Search for the cell housing the specified text and yield its (X, Y) center coordinate. 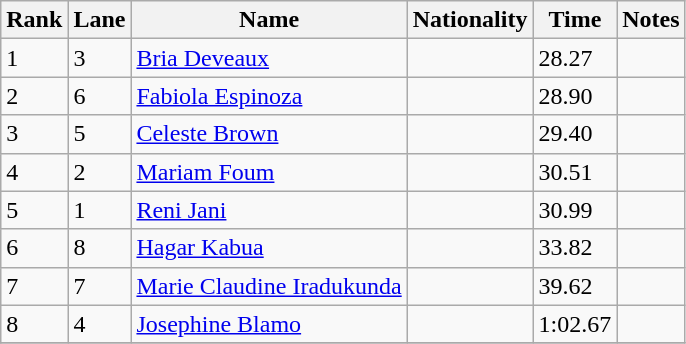
Time (575, 20)
28.27 (575, 58)
30.99 (575, 210)
Nationality (470, 20)
Josephine Blamo (269, 324)
29.40 (575, 134)
30.51 (575, 172)
Reni Jani (269, 210)
39.62 (575, 286)
28.90 (575, 96)
Fabiola Espinoza (269, 96)
Marie Claudine Iradukunda (269, 286)
Hagar Kabua (269, 248)
Rank (34, 20)
Notes (651, 20)
Name (269, 20)
Mariam Foum (269, 172)
Celeste Brown (269, 134)
1:02.67 (575, 324)
Bria Deveaux (269, 58)
33.82 (575, 248)
Lane (100, 20)
